Detect which cell encompasses the target text, then output its [x, y] center coordinate. 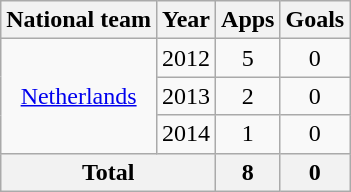
Total [108, 172]
2012 [186, 58]
2 [248, 96]
8 [248, 172]
5 [248, 58]
2014 [186, 134]
2013 [186, 96]
1 [248, 134]
Apps [248, 20]
Goals [315, 20]
National team [79, 20]
Year [186, 20]
Netherlands [79, 96]
